Determine the (X, Y) coordinate at the center of the cell enclosing the given text.  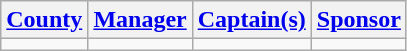
County (44, 20)
Sponsor (358, 20)
Captain(s) (252, 20)
Manager (140, 20)
